Return [X, Y] of the center of cell containing provided text 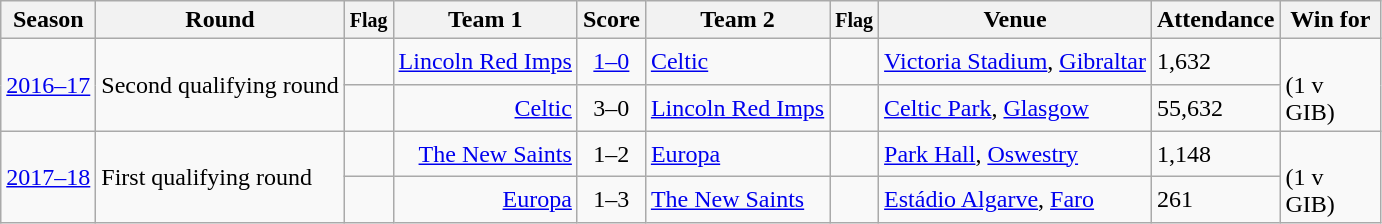
Venue [1016, 20]
Score [611, 20]
Season [48, 20]
Victoria Stadium, Gibraltar [1016, 62]
Attendance [1215, 20]
2016–17 [48, 85]
1–3 [611, 200]
Team 1 [485, 20]
Park Hall, Oswestry [1016, 154]
1–2 [611, 154]
Estádio Algarve, Faro [1016, 200]
2017–18 [48, 177]
Round [220, 20]
Win for [1330, 20]
1,632 [1215, 62]
Celtic Park, Glasgow [1016, 108]
261 [1215, 200]
1–0 [611, 62]
Team 2 [737, 20]
Second qualifying round [220, 85]
55,632 [1215, 108]
3–0 [611, 108]
1,148 [1215, 154]
First qualifying round [220, 177]
